Determine the [X, Y] coordinate at the center of the cell enclosing the given text.  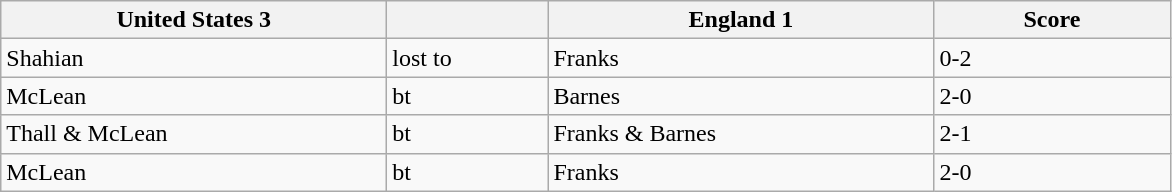
Shahian [194, 58]
Franks & Barnes [741, 134]
Thall & McLean [194, 134]
lost to [468, 58]
Score [1052, 20]
2-1 [1052, 134]
0-2 [1052, 58]
Barnes [741, 96]
United States 3 [194, 20]
England 1 [741, 20]
